Search for the cell housing the specified text and yield its [x, y] center coordinate. 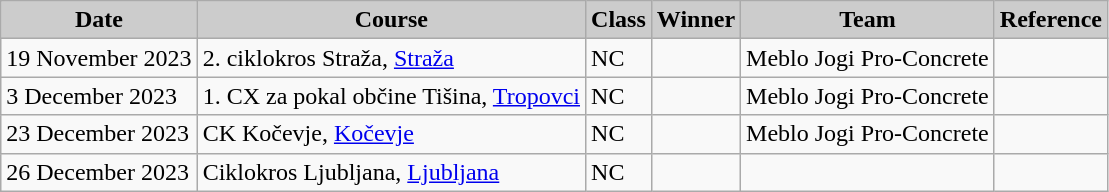
Date [99, 20]
3 December 2023 [99, 96]
26 December 2023 [99, 172]
Reference [1050, 20]
Class [619, 20]
2. ciklokros Straža, Straža [391, 58]
1. CX za pokal občine Tišina, Tropovci [391, 96]
Team [868, 20]
19 November 2023 [99, 58]
23 December 2023 [99, 134]
Course [391, 20]
CK Kočevje, Kočevje [391, 134]
Ciklokros Ljubljana, Ljubljana [391, 172]
Winner [696, 20]
